Determine the (X, Y) coordinate at the center of the cell enclosing the given text.  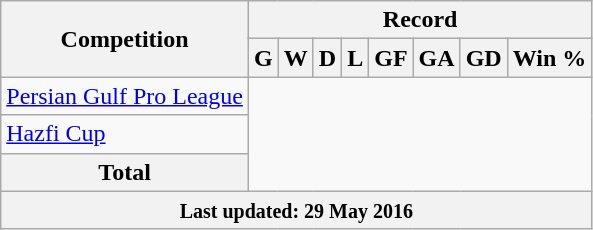
W (296, 58)
Record (420, 20)
G (263, 58)
Win % (550, 58)
Last updated: 29 May 2016 (296, 210)
Competition (125, 39)
GF (391, 58)
Total (125, 172)
GD (484, 58)
D (327, 58)
Persian Gulf Pro League (125, 96)
GA (436, 58)
Hazfi Cup (125, 134)
L (356, 58)
